For the text-containing cell, return its midpoint in [x, y] coordinate format. 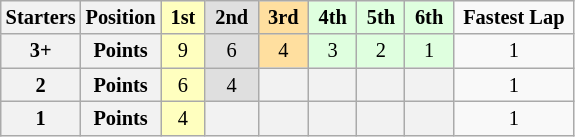
Position [121, 17]
5th [381, 17]
1st [184, 17]
2nd [232, 17]
Fastest Lap [514, 17]
4th [333, 17]
6th [429, 17]
3 [333, 51]
3+ [41, 51]
Starters [41, 17]
3rd [283, 17]
9 [184, 51]
